Return the [x, y] coordinate for the center point of the cell that contains the specified text.  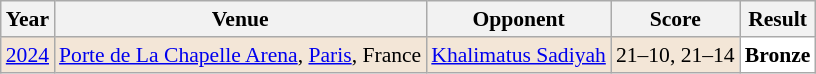
21–10, 21–14 [676, 55]
Khalimatus Sadiyah [518, 55]
Bronze [778, 55]
Opponent [518, 19]
Year [28, 19]
Venue [240, 19]
Result [778, 19]
Porte de La Chapelle Arena, Paris, France [240, 55]
Score [676, 19]
2024 [28, 55]
